Pinpoint the cell where the given text exists, returning its [x, y] midpoint coordinate. 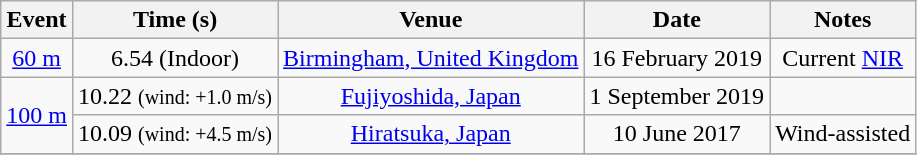
16 February 2019 [677, 58]
10 June 2017 [677, 134]
60 m [37, 58]
Birmingham, United Kingdom [431, 58]
Wind-assisted [843, 134]
Notes [843, 20]
Event [37, 20]
10.22 (wind: +1.0 m/s) [174, 96]
100 m [37, 115]
1 September 2019 [677, 96]
Time (s) [174, 20]
Hiratsuka, Japan [431, 134]
Fujiyoshida, Japan [431, 96]
10.09 (wind: +4.5 m/s) [174, 134]
Date [677, 20]
Venue [431, 20]
Current NIR [843, 58]
6.54 (Indoor) [174, 58]
